Scan for the cell matching the given text and deliver its [X, Y] coordinate at center. 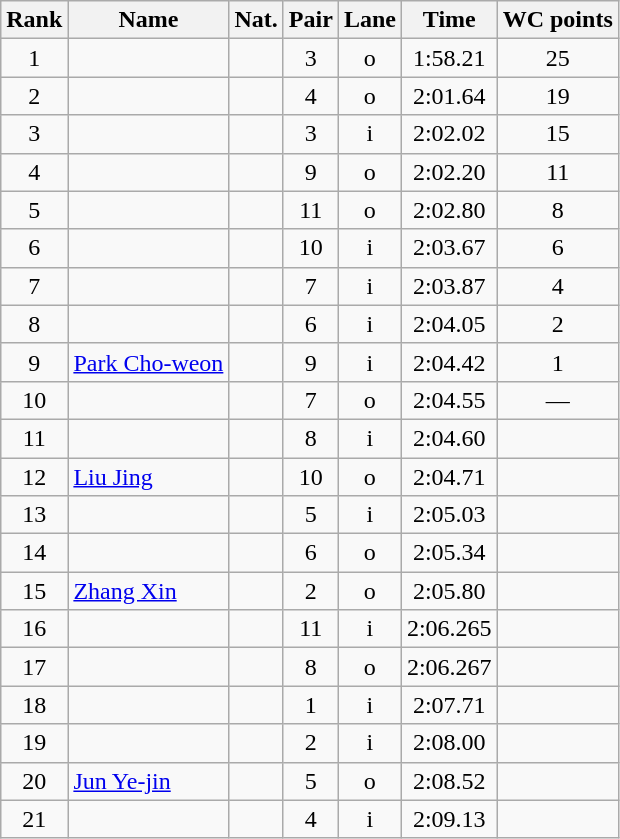
Pair [310, 20]
13 [34, 515]
Nat. [256, 20]
2:05.80 [449, 591]
2:07.71 [449, 705]
2:04.60 [449, 438]
Name [148, 20]
17 [34, 667]
20 [34, 781]
2:09.13 [449, 819]
2:08.52 [449, 781]
Rank [34, 20]
— [558, 400]
1:58.21 [449, 58]
18 [34, 705]
2:02.80 [449, 210]
Park Cho-weon [148, 362]
16 [34, 629]
2:04.05 [449, 324]
2:02.02 [449, 134]
Zhang Xin [148, 591]
25 [558, 58]
2:01.64 [449, 96]
2:02.20 [449, 172]
2:03.67 [449, 248]
Lane [370, 20]
2:06.265 [449, 629]
2:03.87 [449, 286]
Liu Jing [148, 477]
2:04.55 [449, 400]
WC points [558, 20]
2:04.42 [449, 362]
2:05.34 [449, 553]
Time [449, 20]
2:04.71 [449, 477]
2:08.00 [449, 743]
2:05.03 [449, 515]
21 [34, 819]
Jun Ye-jin [148, 781]
2:06.267 [449, 667]
14 [34, 553]
12 [34, 477]
